Scan for the cell matching the given text and deliver its (X, Y) coordinate at center. 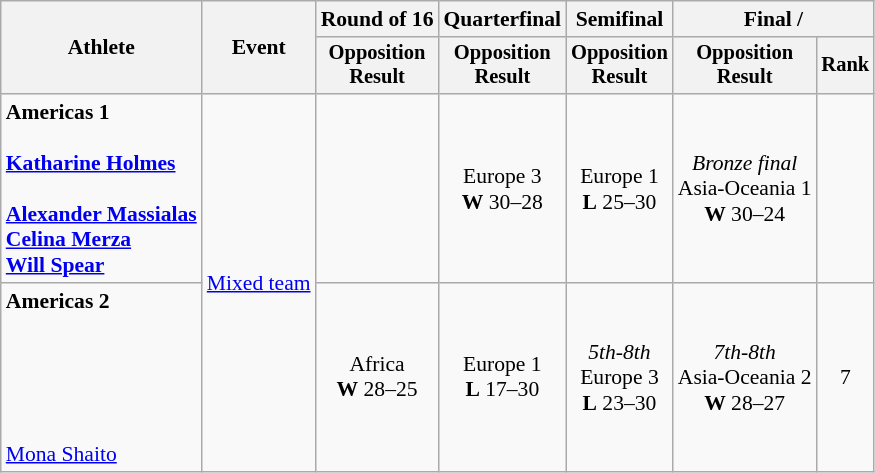
Event (259, 48)
Quarterfinal (502, 19)
7 (846, 378)
Americas 1Katharine HolmesAlexander MassialasCelina MerzaWill Spear (102, 188)
Americas 2Mona Shaito (102, 378)
Europe 1 L 17–30 (502, 378)
Africa W 28–25 (378, 378)
7th-8thAsia-Oceania 2 W 28–27 (745, 378)
5th-8thEurope 3 L 23–30 (620, 378)
Round of 16 (378, 19)
Mixed team (259, 282)
Rank (846, 66)
Final / (774, 19)
Europe 3 W 30–28 (502, 188)
Bronze finalAsia-Oceania 1 W 30–24 (745, 188)
Europe 1 L 25–30 (620, 188)
Semifinal (620, 19)
Athlete (102, 48)
